Return the (X, Y) coordinate for the center point of the cell that contains the specified text.  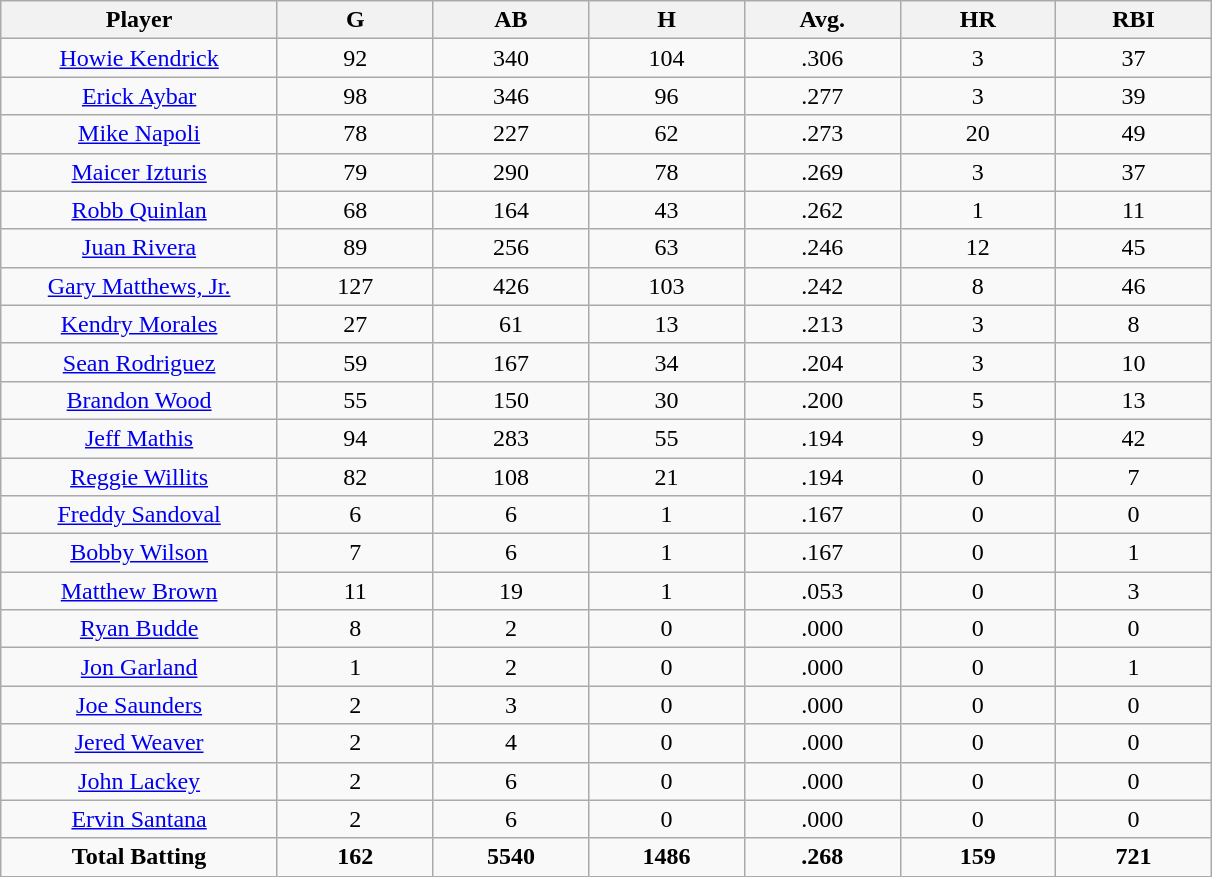
Brandon Wood (140, 400)
104 (667, 58)
Ervin Santana (140, 819)
49 (1134, 134)
27 (355, 324)
103 (667, 286)
43 (667, 210)
Reggie Willits (140, 477)
Ryan Budde (140, 629)
108 (511, 477)
5540 (511, 857)
42 (1134, 438)
159 (978, 857)
RBI (1134, 20)
82 (355, 477)
59 (355, 362)
34 (667, 362)
98 (355, 96)
39 (1134, 96)
Jon Garland (140, 667)
.306 (822, 58)
96 (667, 96)
Jered Weaver (140, 743)
340 (511, 58)
Juan Rivera (140, 248)
167 (511, 362)
.277 (822, 96)
Joe Saunders (140, 705)
46 (1134, 286)
H (667, 20)
721 (1134, 857)
Total Batting (140, 857)
HR (978, 20)
Howie Kendrick (140, 58)
290 (511, 172)
G (355, 20)
Maicer Izturis (140, 172)
20 (978, 134)
19 (511, 591)
62 (667, 134)
John Lackey (140, 781)
Robb Quinlan (140, 210)
.262 (822, 210)
164 (511, 210)
Bobby Wilson (140, 553)
Erick Aybar (140, 96)
346 (511, 96)
61 (511, 324)
92 (355, 58)
.268 (822, 857)
30 (667, 400)
Matthew Brown (140, 591)
150 (511, 400)
.242 (822, 286)
Freddy Sandoval (140, 515)
162 (355, 857)
4 (511, 743)
.273 (822, 134)
94 (355, 438)
Sean Rodriguez (140, 362)
283 (511, 438)
256 (511, 248)
9 (978, 438)
79 (355, 172)
Jeff Mathis (140, 438)
12 (978, 248)
.204 (822, 362)
Avg. (822, 20)
1486 (667, 857)
10 (1134, 362)
21 (667, 477)
.246 (822, 248)
Player (140, 20)
.053 (822, 591)
45 (1134, 248)
Gary Matthews, Jr. (140, 286)
127 (355, 286)
227 (511, 134)
89 (355, 248)
68 (355, 210)
426 (511, 286)
.269 (822, 172)
.213 (822, 324)
Kendry Morales (140, 324)
AB (511, 20)
.200 (822, 400)
Mike Napoli (140, 134)
63 (667, 248)
5 (978, 400)
